From the cell containing the given text, extract its center point as [X, Y] coordinate. 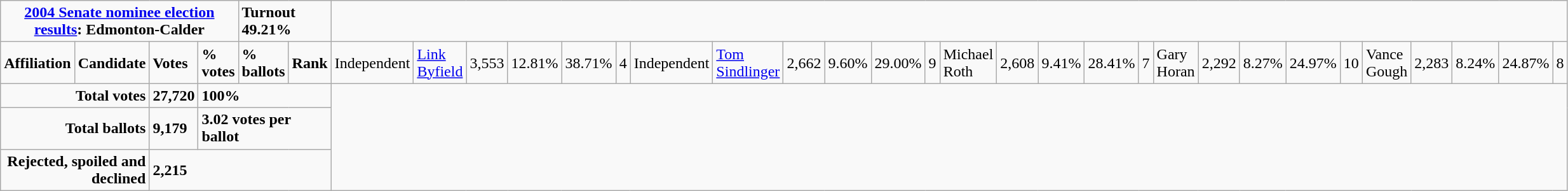
2,215 [240, 169]
8.27% [1263, 62]
24.87% [1526, 62]
3.02 votes per ballot [264, 129]
9.60% [848, 62]
Vance Gough [1386, 62]
Total votes [75, 95]
Affiliation [37, 62]
Gary Horan [1175, 62]
8 [1560, 62]
2,292 [1219, 62]
4 [623, 62]
24.97% [1313, 62]
10 [1351, 62]
Rejected, spoiled and declined [75, 169]
2004 Senate nominee election results: Edmonton-Calder [119, 22]
Votes [174, 62]
28.41% [1112, 62]
2,283 [1432, 62]
Link Byfield [440, 62]
Michael Roth [968, 62]
% votes [219, 62]
9.41% [1061, 62]
2,662 [804, 62]
8.24% [1475, 62]
Candidate [112, 62]
9 [933, 62]
7 [1146, 62]
9,179 [174, 129]
% ballots [263, 62]
Turnout 49.21% [285, 22]
12.81% [535, 62]
38.71% [588, 62]
2,608 [1018, 62]
Total ballots [75, 129]
29.00% [898, 62]
Tom Sindlinger [748, 62]
Rank [310, 62]
100% [264, 95]
27,720 [174, 95]
3,553 [487, 62]
